Output the [X, Y] coordinate of the center of the cell containing the given text.  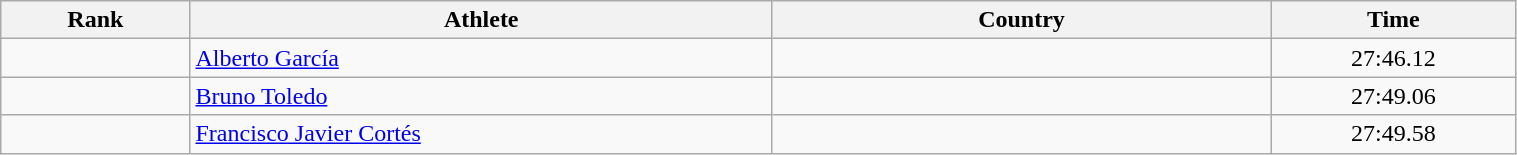
27:46.12 [1394, 58]
27:49.58 [1394, 134]
Athlete [481, 20]
Francisco Javier Cortés [481, 134]
Country [1021, 20]
Rank [96, 20]
Bruno Toledo [481, 96]
27:49.06 [1394, 96]
Alberto García [481, 58]
Time [1394, 20]
